From the cell containing the given text, extract its center point as (x, y) coordinate. 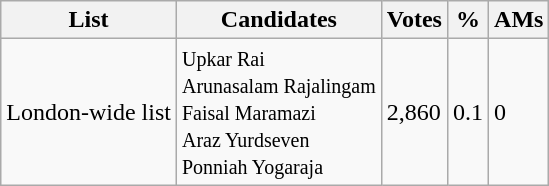
0 (519, 112)
London-wide list (89, 112)
0.1 (468, 112)
% (468, 20)
AMs (519, 20)
Candidates (278, 20)
List (89, 20)
Votes (414, 20)
2,860 (414, 112)
Upkar RaiArunasalam RajalingamFaisal MaramaziAraz YurdsevenPonniah Yogaraja (278, 112)
